Pinpoint the cell where the given text exists, returning its (x, y) midpoint coordinate. 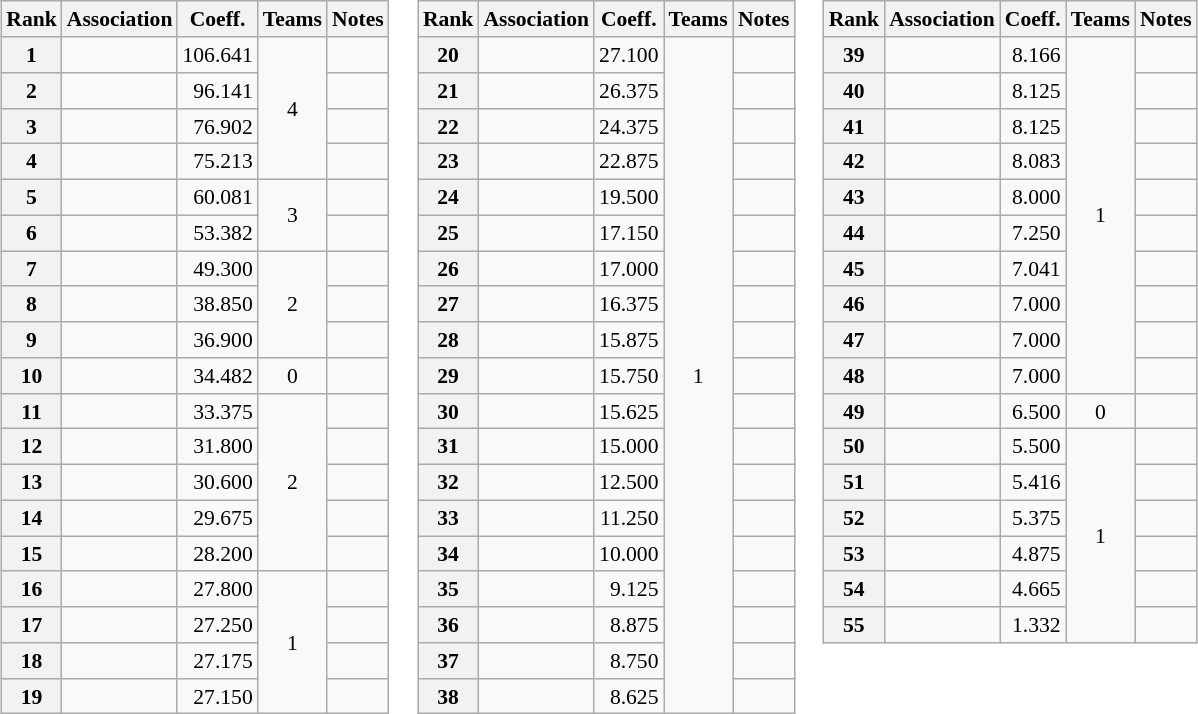
27.250 (217, 625)
34.482 (217, 376)
6.500 (1033, 411)
15 (32, 554)
10.000 (628, 554)
26 (448, 269)
28.200 (217, 554)
15.000 (628, 447)
42 (854, 162)
40 (854, 91)
49.300 (217, 269)
53.382 (217, 233)
27 (448, 304)
35 (448, 589)
20 (448, 55)
33 (448, 518)
7.041 (1033, 269)
8.000 (1033, 197)
8.166 (1033, 55)
9 (32, 340)
11 (32, 411)
13 (32, 482)
45 (854, 269)
15.875 (628, 340)
46 (854, 304)
1.332 (1033, 625)
36.900 (217, 340)
31.800 (217, 447)
30 (448, 411)
29.675 (217, 518)
7 (32, 269)
44 (854, 233)
38 (448, 696)
37 (448, 661)
51 (854, 482)
26.375 (628, 91)
5 (32, 197)
29 (448, 376)
75.213 (217, 162)
17 (32, 625)
49 (854, 411)
8.625 (628, 696)
23 (448, 162)
38.850 (217, 304)
22.875 (628, 162)
9.125 (628, 589)
27.800 (217, 589)
106.641 (217, 55)
5.500 (1033, 447)
41 (854, 126)
55 (854, 625)
52 (854, 518)
47 (854, 340)
27.100 (628, 55)
22 (448, 126)
30.600 (217, 482)
54 (854, 589)
96.141 (217, 91)
15.625 (628, 411)
14 (32, 518)
50 (854, 447)
8 (32, 304)
28 (448, 340)
4.875 (1033, 554)
19 (32, 696)
5.375 (1033, 518)
21 (448, 91)
8.083 (1033, 162)
6 (32, 233)
12.500 (628, 482)
36 (448, 625)
16.375 (628, 304)
11.250 (628, 518)
60.081 (217, 197)
5.416 (1033, 482)
12 (32, 447)
18 (32, 661)
10 (32, 376)
43 (854, 197)
15.750 (628, 376)
48 (854, 376)
17.150 (628, 233)
33.375 (217, 411)
53 (854, 554)
39 (854, 55)
24.375 (628, 126)
31 (448, 447)
8.750 (628, 661)
4.665 (1033, 589)
25 (448, 233)
34 (448, 554)
8.875 (628, 625)
16 (32, 589)
7.250 (1033, 233)
24 (448, 197)
27.150 (217, 696)
27.175 (217, 661)
32 (448, 482)
17.000 (628, 269)
76.902 (217, 126)
19.500 (628, 197)
